Return (x, y) of the center of cell containing provided text 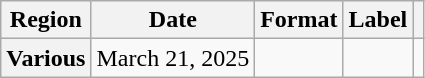
March 21, 2025 (173, 58)
Label (378, 20)
Format (299, 20)
Date (173, 20)
Region (46, 20)
Various (46, 58)
